Search for the cell housing the specified text and yield its (x, y) center coordinate. 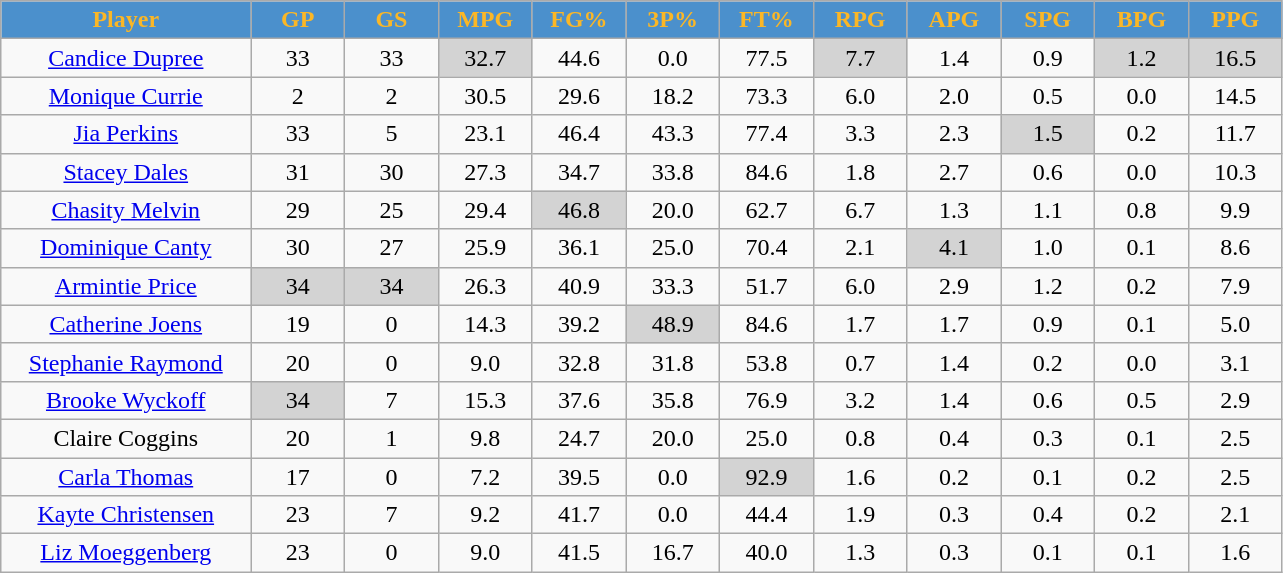
16.5 (1235, 58)
FG% (579, 20)
Player (126, 20)
11.7 (1235, 134)
44.4 (767, 515)
43.3 (673, 134)
37.6 (579, 400)
Stacey Dales (126, 172)
62.7 (767, 210)
27.3 (485, 172)
36.1 (579, 248)
Brooke Wyckoff (126, 400)
29.4 (485, 210)
33.8 (673, 172)
BPG (1142, 20)
53.8 (767, 362)
1.5 (1048, 134)
73.3 (767, 96)
29 (298, 210)
5.0 (1235, 324)
3.1 (1235, 362)
PPG (1235, 20)
GP (298, 20)
RPG (860, 20)
FT% (767, 20)
8.6 (1235, 248)
Jia Perkins (126, 134)
39.2 (579, 324)
Candice Dupree (126, 58)
7.2 (485, 477)
44.6 (579, 58)
Liz Moeggenberg (126, 553)
Kayte Christensen (126, 515)
40.9 (579, 286)
92.9 (767, 477)
33.3 (673, 286)
70.4 (767, 248)
3.3 (860, 134)
25.9 (485, 248)
1 (392, 438)
29.6 (579, 96)
40.0 (767, 553)
6.7 (860, 210)
2.0 (954, 96)
19 (298, 324)
1.0 (1048, 248)
Chasity Melvin (126, 210)
14.5 (1235, 96)
18.2 (673, 96)
46.4 (579, 134)
SPG (1048, 20)
0.7 (860, 362)
Stephanie Raymond (126, 362)
3P% (673, 20)
5 (392, 134)
16.7 (673, 553)
Armintie Price (126, 286)
9.8 (485, 438)
MPG (485, 20)
17 (298, 477)
Monique Currie (126, 96)
2.3 (954, 134)
1.9 (860, 515)
77.4 (767, 134)
41.5 (579, 553)
41.7 (579, 515)
9.2 (485, 515)
9.9 (1235, 210)
32.8 (579, 362)
27 (392, 248)
31.8 (673, 362)
7.9 (1235, 286)
Claire Coggins (126, 438)
77.5 (767, 58)
46.8 (579, 210)
15.3 (485, 400)
51.7 (767, 286)
Catherine Joens (126, 324)
35.8 (673, 400)
2.7 (954, 172)
24.7 (579, 438)
39.5 (579, 477)
23.1 (485, 134)
APG (954, 20)
1.8 (860, 172)
32.7 (485, 58)
GS (392, 20)
1.1 (1048, 210)
34.7 (579, 172)
25 (392, 210)
31 (298, 172)
4.1 (954, 248)
10.3 (1235, 172)
26.3 (485, 286)
14.3 (485, 324)
Dominique Canty (126, 248)
7.7 (860, 58)
76.9 (767, 400)
30.5 (485, 96)
Carla Thomas (126, 477)
48.9 (673, 324)
3.2 (860, 400)
